Search for the cell housing the specified text and yield its (X, Y) center coordinate. 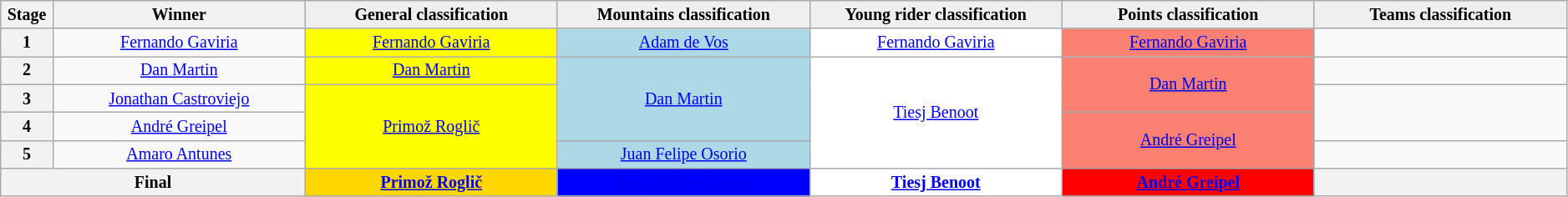
Stage (27, 15)
Jonathan Castroviejo (179, 98)
Adam de Vos (683, 43)
5 (27, 154)
Final (154, 182)
Amaro Antunes (179, 154)
Teams classification (1440, 15)
Points classification (1188, 15)
General classification (431, 15)
3 (27, 98)
Winner (179, 15)
4 (27, 127)
1 (27, 43)
2 (27, 70)
Young rider classification (936, 15)
Mountains classification (683, 15)
